Search for the cell housing the specified text and yield its (x, y) center coordinate. 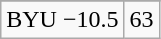
63 (142, 20)
BYU −10.5 (62, 20)
